Locate the cell with the specified text and output its [x, y] center coordinate. 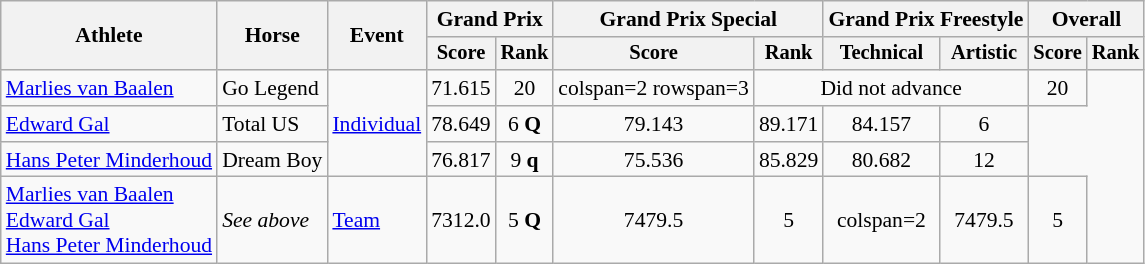
Marlies van Baalen [109, 88]
78.649 [460, 124]
Grand Prix [490, 19]
12 [984, 160]
Event [376, 36]
76.817 [460, 160]
84.157 [881, 124]
7312.0 [460, 220]
Hans Peter Minderhoud [109, 160]
Grand Prix Freestyle [926, 19]
Overall [1086, 19]
9 q [525, 160]
Edward Gal [109, 124]
Artistic [984, 54]
80.682 [881, 160]
Grand Prix Special [688, 19]
Athlete [109, 36]
colspan=2 [881, 220]
See above [272, 220]
Total US [272, 124]
75.536 [654, 160]
colspan=2 rowspan=3 [654, 88]
Marlies van BaalenEdward GalHans Peter Minderhoud [109, 220]
6 Q [525, 124]
Did not advance [892, 88]
89.171 [788, 124]
5 Q [525, 220]
Dream Boy [272, 160]
79.143 [654, 124]
Go Legend [272, 88]
6 [984, 124]
Individual [376, 124]
Technical [881, 54]
Team [376, 220]
85.829 [788, 160]
Horse [272, 36]
71.615 [460, 88]
